Return the [x, y] coordinate for the center point of the cell that contains the specified text.  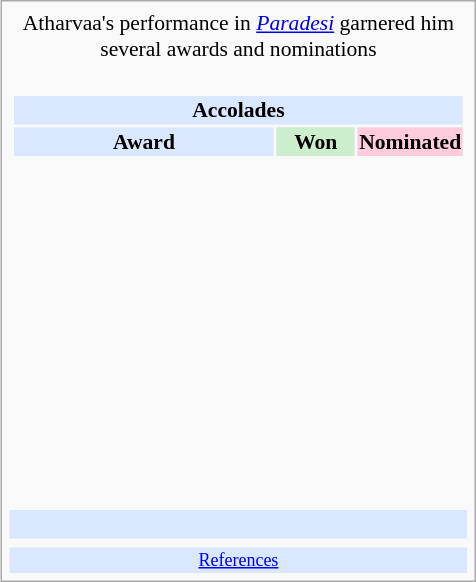
References [239, 560]
Won [316, 141]
Nominated [410, 141]
Accolades Award Won Nominated [239, 286]
Award [144, 141]
Atharvaa's performance in Paradesi garnered him several awards and nominations [239, 36]
Accolades [238, 110]
